Return the [x, y] coordinate for the center point of the cell that contains the specified text.  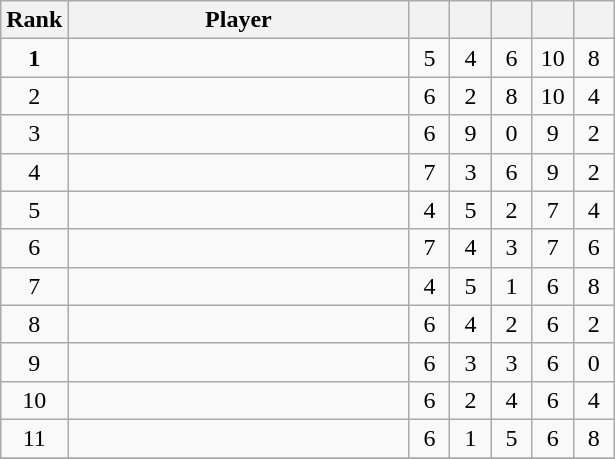
Rank [34, 20]
11 [34, 438]
Player [238, 20]
